Extract the [X, Y] coordinate from the center of the cell holding the provided text.  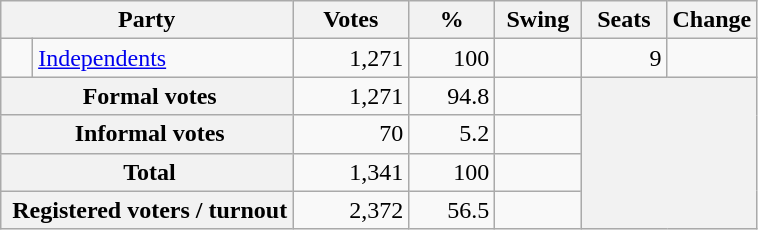
1,341 [351, 172]
70 [351, 134]
Total [147, 172]
Independents [163, 58]
Seats [624, 20]
Change [712, 20]
9 [624, 58]
94.8 [452, 96]
Swing [538, 20]
Party [147, 20]
Registered voters / turnout [147, 210]
2,372 [351, 210]
Formal votes [147, 96]
Votes [351, 20]
% [452, 20]
5.2 [452, 134]
Informal votes [147, 134]
56.5 [452, 210]
